Return (X, Y) of the center of cell containing provided text 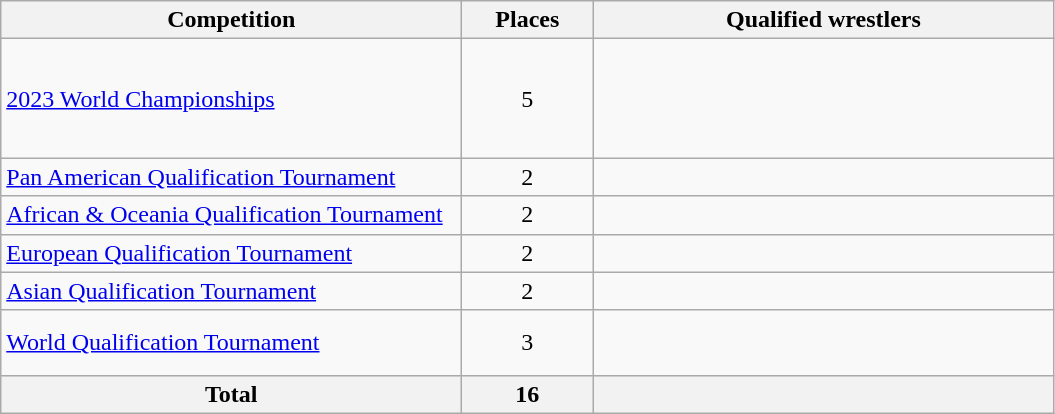
Competition (232, 20)
African & Oceania Qualification Tournament (232, 215)
Asian Qualification Tournament (232, 291)
Total (232, 394)
16 (528, 394)
European Qualification Tournament (232, 253)
Qualified wrestlers (824, 20)
3 (528, 342)
Pan American Qualification Tournament (232, 177)
World Qualification Tournament (232, 342)
Places (528, 20)
2023 World Championships (232, 98)
5 (528, 98)
